Locate the cell with the specified text and output its (x, y) center coordinate. 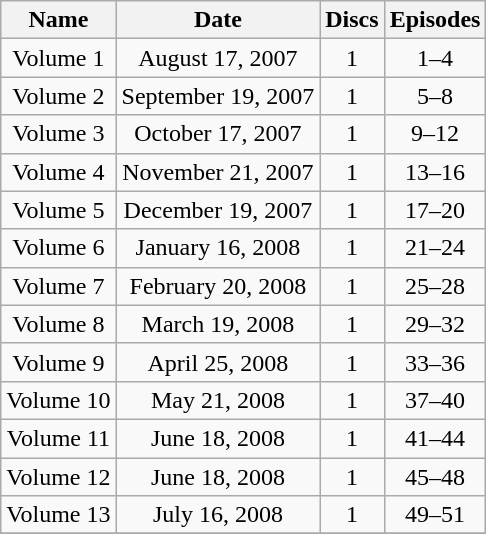
February 20, 2008 (218, 286)
Volume 11 (58, 438)
37–40 (435, 400)
April 25, 2008 (218, 362)
Episodes (435, 20)
25–28 (435, 286)
July 16, 2008 (218, 515)
Volume 4 (58, 172)
September 19, 2007 (218, 96)
Discs (352, 20)
Volume 2 (58, 96)
December 19, 2007 (218, 210)
41–44 (435, 438)
Volume 6 (58, 248)
August 17, 2007 (218, 58)
Volume 13 (58, 515)
49–51 (435, 515)
5–8 (435, 96)
33–36 (435, 362)
21–24 (435, 248)
November 21, 2007 (218, 172)
Volume 10 (58, 400)
January 16, 2008 (218, 248)
45–48 (435, 477)
9–12 (435, 134)
17–20 (435, 210)
October 17, 2007 (218, 134)
May 21, 2008 (218, 400)
Volume 9 (58, 362)
1–4 (435, 58)
Volume 5 (58, 210)
13–16 (435, 172)
Volume 7 (58, 286)
March 19, 2008 (218, 324)
Date (218, 20)
Volume 8 (58, 324)
Name (58, 20)
Volume 12 (58, 477)
Volume 3 (58, 134)
29–32 (435, 324)
Volume 1 (58, 58)
